Return the [X, Y] coordinate for the center point of the cell that contains the specified text.  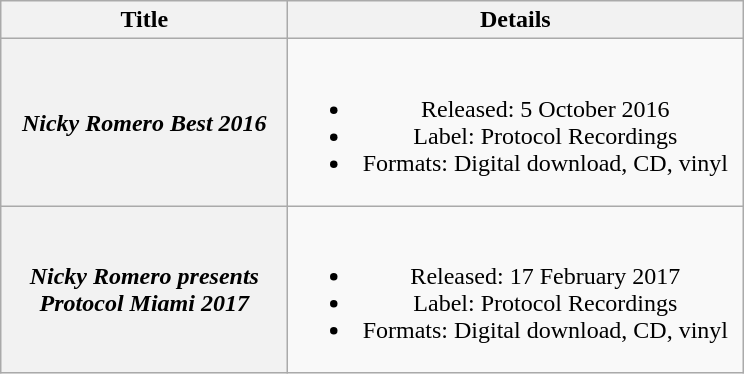
Released: 5 October 2016Label: Protocol RecordingsFormats: Digital download, CD, vinyl [516, 122]
Nicky Romero Best 2016 [144, 122]
Released: 17 February 2017Label: Protocol RecordingsFormats: Digital download, CD, vinyl [516, 290]
Details [516, 20]
Title [144, 20]
Nicky Romero presents Protocol Miami 2017 [144, 290]
